Return the (x, y) coordinate for the center point of the cell that contains the specified text.  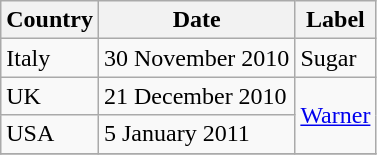
5 January 2011 (196, 134)
30 November 2010 (196, 58)
Date (196, 20)
Sugar (336, 58)
Label (336, 20)
Warner (336, 115)
Italy (50, 58)
21 December 2010 (196, 96)
UK (50, 96)
USA (50, 134)
Country (50, 20)
